Output the (x, y) coordinate of the center of the cell containing the given text.  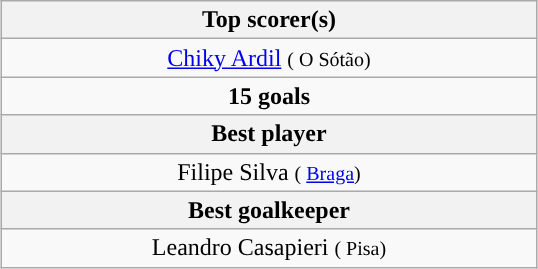
Leandro Casapieri ( Pisa) (269, 248)
Chiky Ardil ( O Sótão) (269, 58)
Top scorer(s) (269, 20)
Best player (269, 134)
Best goalkeeper (269, 210)
15 goals (269, 96)
Filipe Silva ( Braga) (269, 172)
